Pinpoint the cell where the given text exists, returning its [x, y] midpoint coordinate. 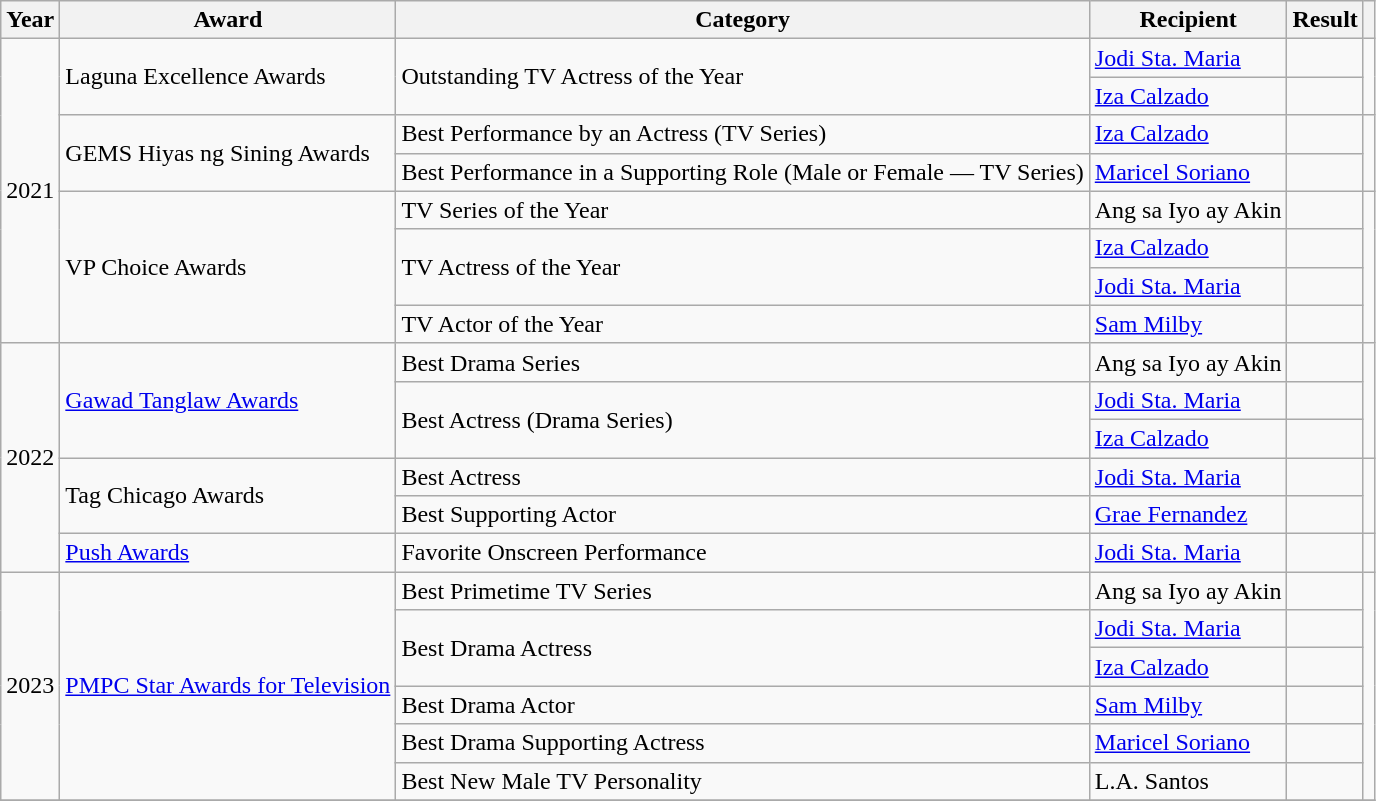
Best New Male TV Personality [742, 781]
2021 [30, 191]
GEMS Hiyas ng Sining Awards [228, 153]
Push Awards [228, 553]
Laguna Excellence Awards [228, 77]
PMPC Star Awards for Television [228, 686]
Best Drama Actress [742, 648]
2022 [30, 457]
Best Performance by an Actress (TV Series) [742, 134]
Best Supporting Actor [742, 515]
TV Series of the Year [742, 210]
Year [30, 20]
Grae Fernandez [1188, 515]
Best Performance in a Supporting Role (Male or Female — TV Series) [742, 172]
Award [228, 20]
TV Actor of the Year [742, 324]
Best Drama Series [742, 362]
Best Primetime TV Series [742, 591]
Best Drama Supporting Actress [742, 743]
Result [1325, 20]
Gawad Tanglaw Awards [228, 400]
Tag Chicago Awards [228, 496]
VP Choice Awards [228, 267]
Category [742, 20]
Best Actress [742, 477]
2023 [30, 686]
Favorite Onscreen Performance [742, 553]
L.A. Santos [1188, 781]
Recipient [1188, 20]
Best Actress (Drama Series) [742, 419]
Best Drama Actor [742, 705]
Outstanding TV Actress of the Year [742, 77]
TV Actress of the Year [742, 267]
